Output the [x, y] coordinate of the center of the cell containing the given text.  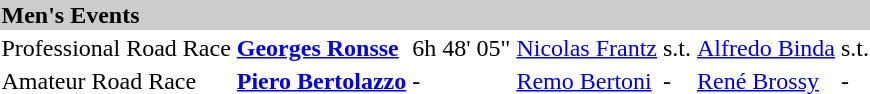
Professional Road Race [116, 48]
Alfredo Binda [766, 48]
Georges Ronsse [321, 48]
s.t. [678, 48]
6h 48' 05" [462, 48]
Nicolas Frantz [587, 48]
